Extract the [x, y] coordinate from the center of the cell holding the provided text.  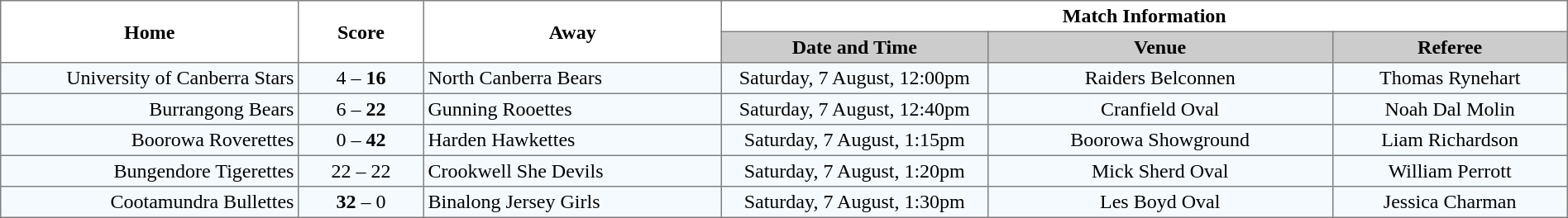
North Canberra Bears [572, 78]
Binalong Jersey Girls [572, 202]
Harden Hawkettes [572, 140]
Thomas Rynehart [1450, 78]
4 – 16 [361, 78]
Saturday, 7 August, 1:30pm [854, 202]
Home [150, 31]
32 – 0 [361, 202]
Cranfield Oval [1159, 109]
0 – 42 [361, 140]
Liam Richardson [1450, 140]
Score [361, 31]
Referee [1450, 47]
Cootamundra Bullettes [150, 202]
Saturday, 7 August, 1:20pm [854, 171]
Boorowa Roverettes [150, 140]
Raiders Belconnen [1159, 78]
Mick Sherd Oval [1159, 171]
Boorowa Showground [1159, 140]
Gunning Rooettes [572, 109]
Saturday, 7 August, 1:15pm [854, 140]
6 – 22 [361, 109]
Noah Dal Molin [1450, 109]
Venue [1159, 47]
Crookwell She Devils [572, 171]
Saturday, 7 August, 12:40pm [854, 109]
Bungendore Tigerettes [150, 171]
Les Boyd Oval [1159, 202]
Burrangong Bears [150, 109]
Away [572, 31]
University of Canberra Stars [150, 78]
Jessica Charman [1450, 202]
William Perrott [1450, 171]
22 – 22 [361, 171]
Saturday, 7 August, 12:00pm [854, 78]
Match Information [1145, 17]
Date and Time [854, 47]
